Extract the (x, y) coordinate from the center of the cell holding the provided text.  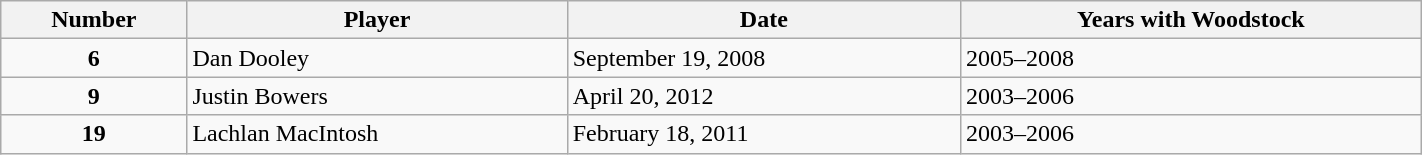
Date (764, 20)
2005–2008 (1190, 58)
April 20, 2012 (764, 96)
Number (94, 20)
Player (377, 20)
6 (94, 58)
Justin Bowers (377, 96)
19 (94, 134)
Years with Woodstock (1190, 20)
9 (94, 96)
Dan Dooley (377, 58)
February 18, 2011 (764, 134)
September 19, 2008 (764, 58)
Lachlan MacIntosh (377, 134)
